Pinpoint the cell where the given text exists, returning its [x, y] midpoint coordinate. 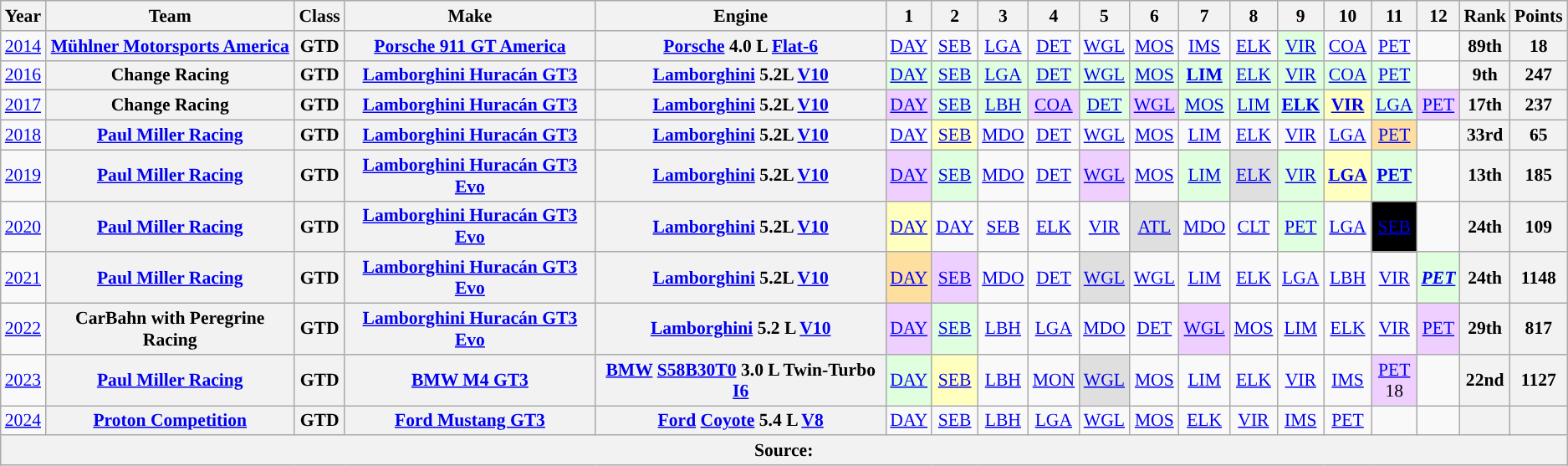
Year [23, 16]
109 [1539, 226]
10 [1348, 16]
Proton Competition [170, 421]
33rd [1485, 136]
13th [1485, 176]
237 [1539, 105]
BMW M4 GT3 [470, 380]
Mühlner Motorsports America [170, 46]
247 [1539, 75]
MON [1054, 380]
12 [1438, 16]
Porsche 4.0 L Flat-6 [741, 46]
Lamborghini 5.2 L V10 [741, 330]
9 [1300, 16]
2018 [23, 136]
9th [1485, 75]
3 [1004, 16]
1127 [1539, 380]
2014 [23, 46]
Ford Coyote 5.4 L V8 [741, 421]
2022 [23, 330]
22nd [1485, 380]
2017 [23, 105]
817 [1539, 330]
1148 [1539, 278]
2016 [23, 75]
6 [1154, 16]
7 [1204, 16]
2 [955, 16]
Class [319, 16]
4 [1054, 16]
Points [1539, 16]
Team [170, 16]
Rank [1485, 16]
Source: [784, 451]
Engine [741, 16]
BMW S58B30T0 3.0 L Twin-Turbo I6 [741, 380]
ATL [1154, 226]
29th [1485, 330]
17th [1485, 105]
2023 [23, 380]
2021 [23, 278]
65 [1539, 136]
Porsche 911 GT America [470, 46]
1 [908, 16]
2019 [23, 176]
5 [1104, 16]
Ford Mustang GT3 [470, 421]
2024 [23, 421]
PET18 [1394, 380]
CLT [1253, 226]
89th [1485, 46]
11 [1394, 16]
CarBahn with Peregrine Racing [170, 330]
18 [1539, 46]
2020 [23, 226]
185 [1539, 176]
Make [470, 16]
8 [1253, 16]
